Output the (X, Y) coordinate of the center of the cell containing the given text.  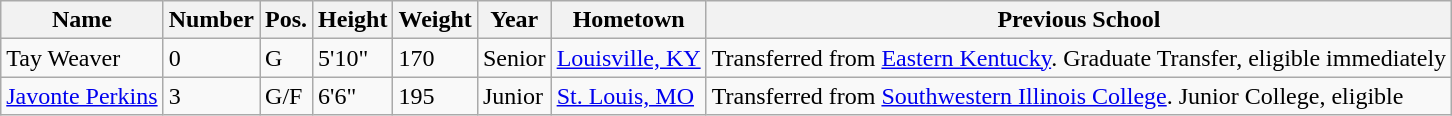
3 (211, 96)
Transferred from Eastern Kentucky. Graduate Transfer, eligible immediately (1078, 58)
6'6" (353, 96)
Senior (514, 58)
Hometown (628, 20)
Tay Weaver (82, 58)
Transferred from Southwestern Illinois College. Junior College, eligible (1078, 96)
195 (435, 96)
Number (211, 20)
Name (82, 20)
170 (435, 58)
Pos. (286, 20)
Weight (435, 20)
Louisville, KY (628, 58)
Junior (514, 96)
Year (514, 20)
G (286, 58)
G/F (286, 96)
Height (353, 20)
Javonte Perkins (82, 96)
5'10" (353, 58)
0 (211, 58)
St. Louis, MO (628, 96)
Previous School (1078, 20)
